Capture the cell that displays the provided text and extract its (x, y) central coordinate. 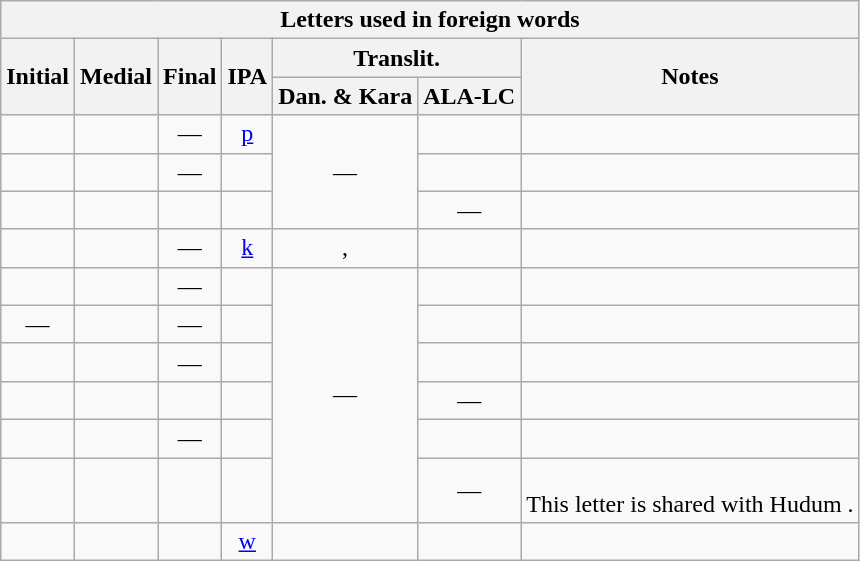
Medial (116, 77)
p (248, 134)
w (248, 542)
Letters used in foreign words (430, 20)
Dan. & Kara (346, 96)
Initial (38, 77)
, (346, 248)
k (248, 248)
IPA (248, 77)
This letter is shared with Hudum . (690, 490)
Notes (690, 77)
ALA-LC (470, 96)
Translit. (397, 58)
Final (190, 77)
